Locate the cell with the specified text and output its [X, Y] center coordinate. 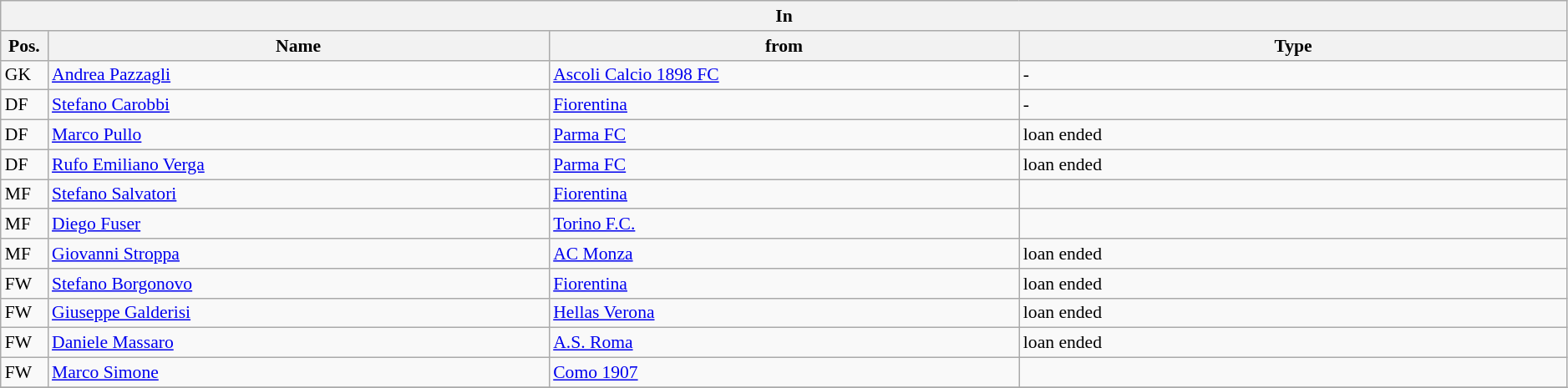
GK [24, 75]
Torino F.C. [784, 224]
Marco Pullo [298, 135]
Andrea Pazzagli [298, 75]
Giovanni Stroppa [298, 254]
Stefano Carobbi [298, 105]
Como 1907 [784, 373]
Giuseppe Galderisi [298, 313]
A.S. Roma [784, 343]
Pos. [24, 46]
Diego Fuser [298, 224]
AC Monza [784, 254]
from [784, 46]
Hellas Verona [784, 313]
Rufo Emiliano Verga [298, 164]
Daniele Massaro [298, 343]
Stefano Salvatori [298, 194]
Type [1293, 46]
Ascoli Calcio 1898 FC [784, 75]
Marco Simone [298, 373]
In [784, 16]
Stefano Borgonovo [298, 284]
Name [298, 46]
